Locate the cell with the specified text and output its (x, y) center coordinate. 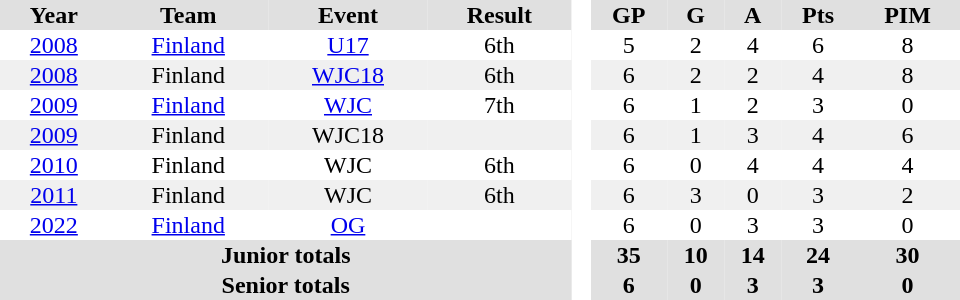
14 (752, 255)
5 (628, 45)
35 (628, 255)
2011 (54, 195)
Year (54, 15)
30 (908, 255)
7th (499, 105)
Senior totals (286, 285)
Pts (818, 15)
OG (348, 225)
A (752, 15)
Event (348, 15)
2010 (54, 165)
Result (499, 15)
U17 (348, 45)
Junior totals (286, 255)
G (696, 15)
Team (188, 15)
GP (628, 15)
10 (696, 255)
2022 (54, 225)
PIM (908, 15)
24 (818, 255)
